Determine the (X, Y) coordinate at the center of the cell enclosing the given text.  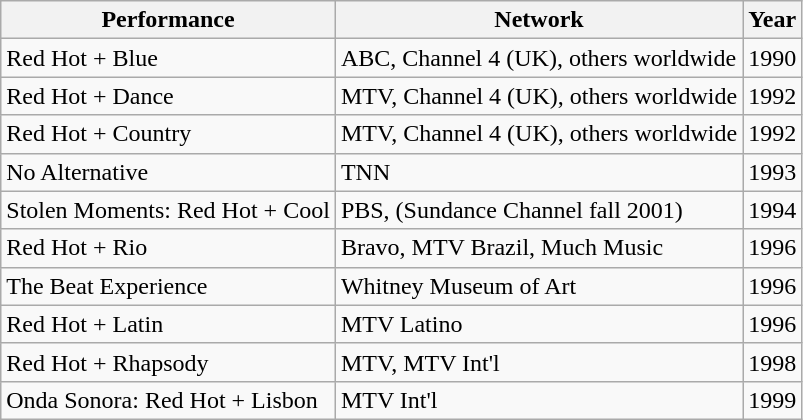
Red Hot + Latin (168, 324)
Stolen Moments: Red Hot + Cool (168, 210)
Year (772, 20)
The Beat Experience (168, 286)
Red Hot + Rio (168, 248)
Bravo, MTV Brazil, Much Music (538, 248)
1998 (772, 362)
1993 (772, 172)
MTV, MTV Int'l (538, 362)
Red Hot + Blue (168, 58)
Whitney Museum of Art (538, 286)
MTV Latino (538, 324)
1994 (772, 210)
1990 (772, 58)
Performance (168, 20)
MTV Int'l (538, 400)
Red Hot + Dance (168, 96)
Onda Sonora: Red Hot + Lisbon (168, 400)
PBS, (Sundance Channel fall 2001) (538, 210)
No Alternative (168, 172)
Red Hot + Rhapsody (168, 362)
1999 (772, 400)
TNN (538, 172)
ABC, Channel 4 (UK), others worldwide (538, 58)
Network (538, 20)
Red Hot + Country (168, 134)
